Search for the cell housing the specified text and yield its (x, y) center coordinate. 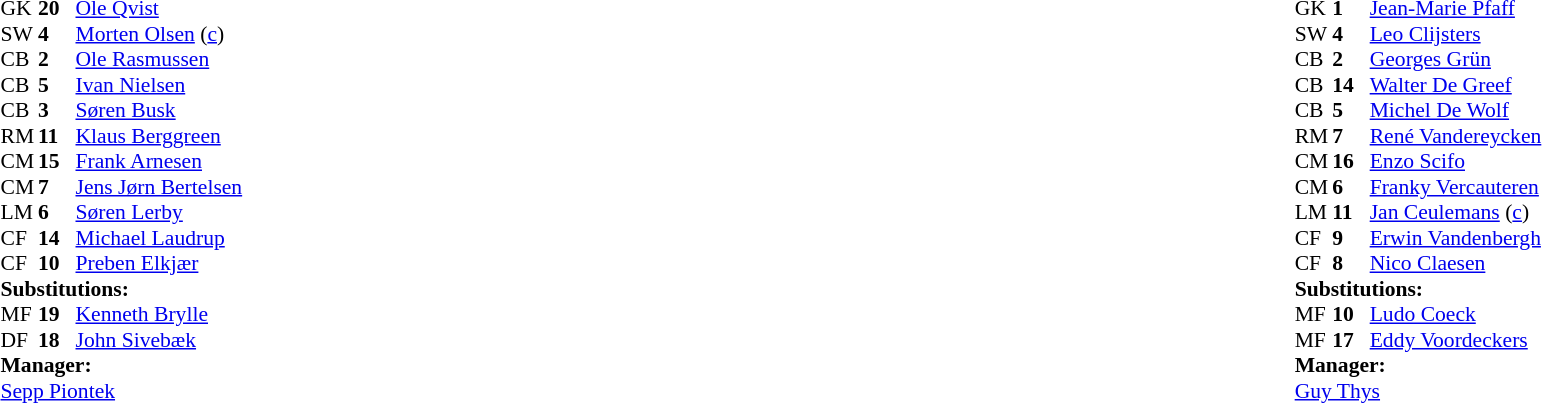
Kenneth Brylle (160, 315)
Morten Olsen (c) (160, 34)
Søren Busk (160, 111)
Klaus Berggreen (160, 136)
9 (1351, 238)
Michel De Wolf (1456, 111)
18 (57, 340)
Nico Claesen (1456, 263)
19 (57, 315)
Michael Laudrup (160, 238)
Ivan Nielsen (160, 85)
Georges Grün (1456, 59)
3 (57, 111)
15 (57, 161)
17 (1351, 340)
Leo Clijsters (1456, 34)
Walter De Greef (1456, 85)
Søren Lerby (160, 213)
René Vandereycken (1456, 136)
Franky Vercauteren (1456, 187)
Frank Arnesen (160, 161)
Enzo Scifo (1456, 161)
Ludo Coeck (1456, 315)
Jan Ceulemans (c) (1456, 213)
Ole Rasmussen (160, 59)
16 (1351, 161)
8 (1351, 263)
Eddy Voordeckers (1456, 340)
Jens Jørn Bertelsen (160, 187)
Erwin Vandenbergh (1456, 238)
DF (19, 340)
John Sivebæk (160, 340)
Preben Elkjær (160, 263)
